Locate the cell with the specified text and output its (x, y) center coordinate. 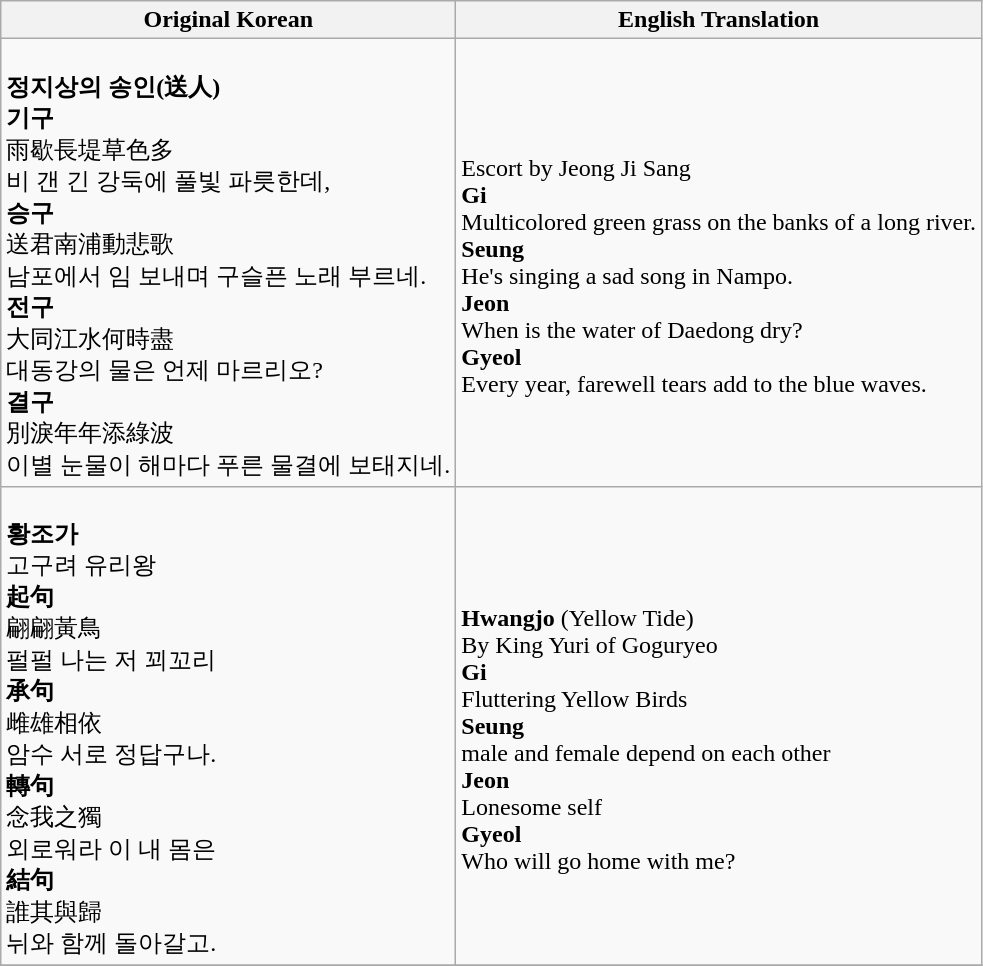
Original Korean (228, 20)
황조가고구려 유리왕起句翩翩黃鳥펄펄 나는 저 꾀꼬리承句雌雄相依암수 서로 정답구나.轉句念我之獨외로워라 이 내 몸은結句誰其與歸뉘와 함께 돌아갈고. (228, 726)
English Translation (719, 20)
정지상의 송인(送人)기구雨歇長堤草色多비 갠 긴 강둑에 풀빛 파릇한데,승구送君南浦動悲歌남포에서 임 보내며 구슬픈 노래 부르네.전구大同江水何時盡대동강의 물은 언제 마르리오?결구別淚年年添綠波이별 눈물이 해마다 푸른 물결에 보태지네. (228, 263)
